Provide the (x, y) coordinate of the cell's center where the given text is located.  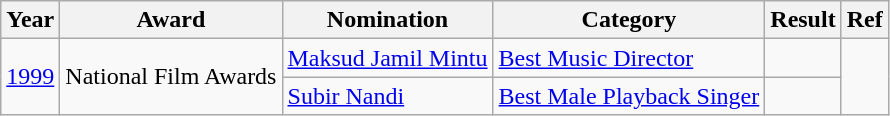
1999 (30, 77)
Ref (864, 20)
Best Music Director (629, 58)
Year (30, 20)
National Film Awards (171, 77)
Best Male Playback Singer (629, 96)
Result (803, 20)
Award (171, 20)
Subir Nandi (388, 96)
Maksud Jamil Mintu (388, 58)
Nomination (388, 20)
Category (629, 20)
